Search for the cell housing the specified text and yield its [x, y] center coordinate. 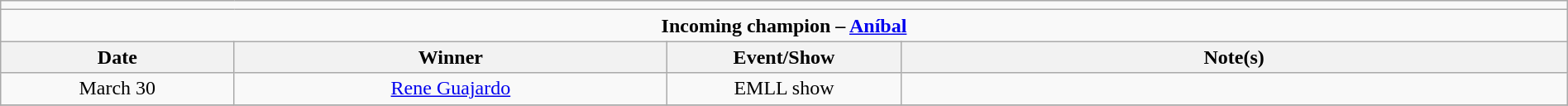
Date [117, 57]
Winner [451, 57]
Note(s) [1234, 57]
Incoming champion – Aníbal [784, 26]
March 30 [117, 89]
EMLL show [784, 89]
Event/Show [784, 57]
Rene Guajardo [451, 89]
